Scan for the cell matching the given text and deliver its [X, Y] coordinate at center. 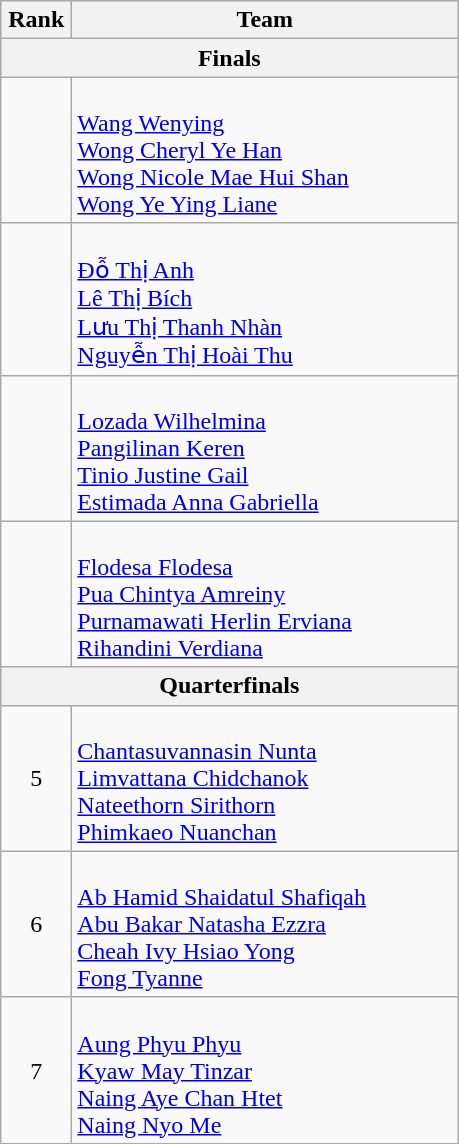
Quarterfinals [230, 686]
Aung Phyu PhyuKyaw May TinzarNaing Aye Chan HtetNaing Nyo Me [265, 1070]
Flodesa FlodesaPua Chintya AmreinyPurnamawati Herlin ErvianaRihandini Verdiana [265, 594]
6 [36, 924]
5 [36, 778]
Đỗ Thị AnhLê Thị BíchLưu Thị Thanh NhànNguyễn Thị Hoài Thu [265, 299]
Team [265, 20]
Wang WenyingWong Cheryl Ye HanWong Nicole Mae Hui ShanWong Ye Ying Liane [265, 150]
Rank [36, 20]
Finals [230, 58]
7 [36, 1070]
Chantasuvannasin NuntaLimvattana ChidchanokNateethorn SirithornPhimkaeo Nuanchan [265, 778]
Ab Hamid Shaidatul ShafiqahAbu Bakar Natasha EzzraCheah Ivy Hsiao YongFong Tyanne [265, 924]
Lozada WilhelminaPangilinan KerenTinio Justine GailEstimada Anna Gabriella [265, 448]
